Scan for the cell matching the given text and deliver its (x, y) coordinate at center. 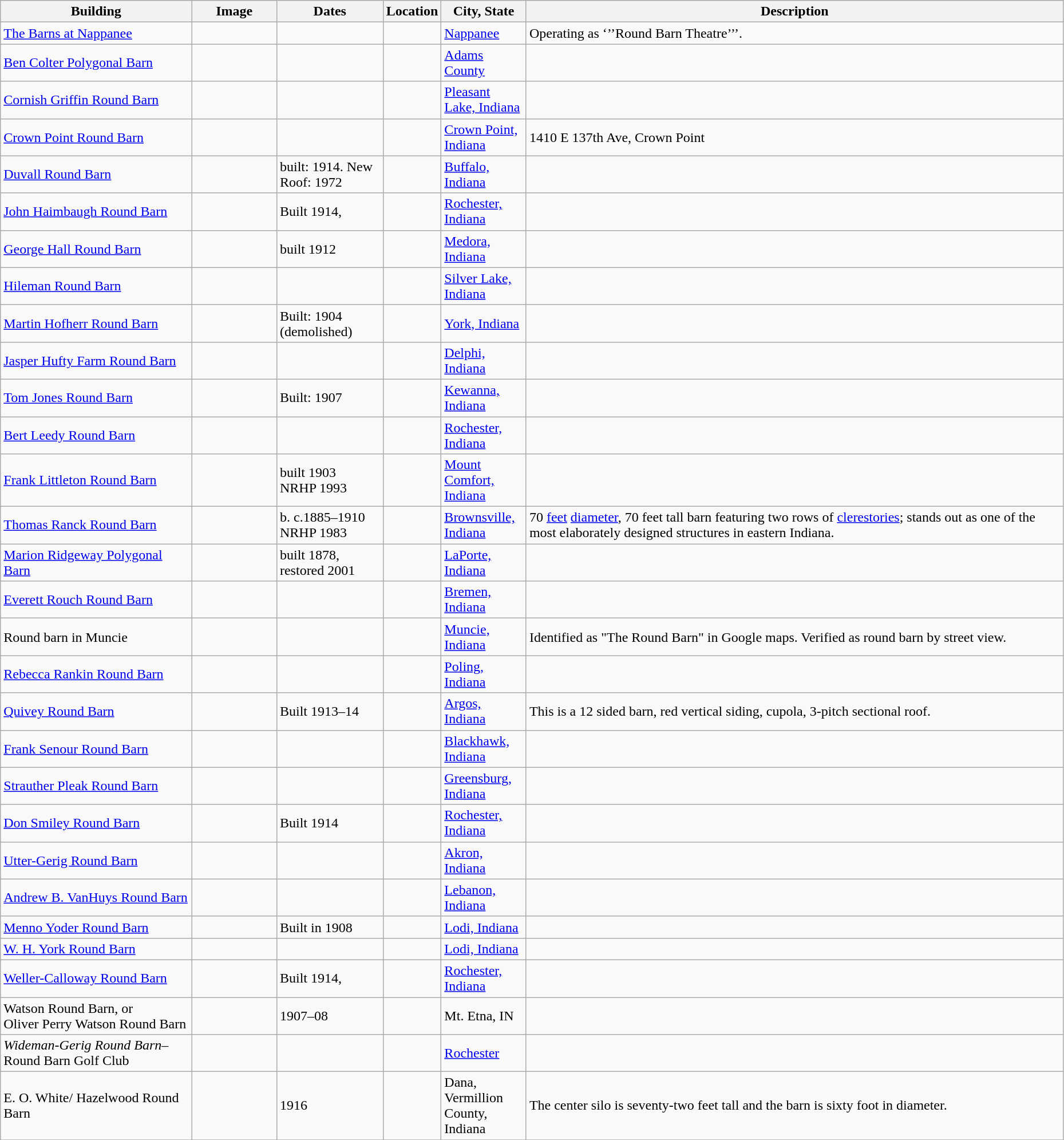
Weller-Calloway Round Barn (96, 978)
Buffalo, Indiana (484, 174)
Building (96, 11)
Don Smiley Round Barn (96, 823)
Wideman-Gerig Round Barn– Round Barn Golf Club (96, 1054)
E. O. White/ Hazelwood Round Barn (96, 1106)
Everett Rouch Round Barn (96, 600)
Martin Hofherr Round Barn (96, 323)
Thomas Ranck Round Barn (96, 526)
Built 1914 (330, 823)
Round barn in Muncie (96, 637)
Location (412, 11)
Image (235, 11)
City, State (484, 11)
W. H. York Round Barn (96, 949)
Built: 1904 (demolished) (330, 323)
built: 1914. New Roof: 1972 (330, 174)
Hileman Round Barn (96, 286)
Strauther Pleak Round Barn (96, 786)
Operating as ‘’’Round Barn Theatre’’’. (794, 33)
Jasper Hufty Farm Round Barn (96, 361)
Tom Jones Round Barn (96, 397)
Kewanna, Indiana (484, 397)
Identified as "The Round Barn" in Google maps. Verified as round barn by street view. (794, 637)
Lebanon, Indiana (484, 898)
Muncie, Indiana (484, 637)
Akron, Indiana (484, 860)
Crown Point, Indiana (484, 137)
Mt. Etna, IN (484, 1016)
Frank Littleton Round Barn (96, 480)
built 1878, restored 2001 (330, 562)
Andrew B. VanHuys Round Barn (96, 898)
Crown Point Round Barn (96, 137)
Duvall Round Barn (96, 174)
Menno Yoder Round Barn (96, 927)
Watson Round Barn, orOliver Perry Watson Round Barn (96, 1016)
Built 1913–14 (330, 711)
This is a 12 sided barn, red vertical siding, cupola, 3-pitch sectional roof. (794, 711)
Utter-Gerig Round Barn (96, 860)
George Hall Round Barn (96, 248)
The Barns at Nappanee (96, 33)
Adams County (484, 63)
1907–08 (330, 1016)
Built in 1908 (330, 927)
Nappanee (484, 33)
Bremen, Indiana (484, 600)
Delphi, Indiana (484, 361)
built 1903NRHP 1993 (330, 480)
Mount Comfort, Indiana (484, 480)
Poling, Indiana (484, 674)
1916 (330, 1106)
Quivey Round Barn (96, 711)
built 1912 (330, 248)
Pleasant Lake, Indiana (484, 100)
Frank Senour Round Barn (96, 749)
Argos, Indiana (484, 711)
Brownsville, Indiana (484, 526)
Marion Ridgeway Polygonal Barn (96, 562)
Rochester (484, 1054)
Greensburg, Indiana (484, 786)
Dates (330, 11)
Bert Leedy Round Barn (96, 435)
Built: 1907 (330, 397)
The center silo is seventy-two feet tall and the barn is sixty foot in diameter. (794, 1106)
Rebecca Rankin Round Barn (96, 674)
Description (794, 11)
Blackhawk, Indiana (484, 749)
York, Indiana (484, 323)
Ben Colter Polygonal Barn (96, 63)
Medora, Indiana (484, 248)
Cornish Griffin Round Barn (96, 100)
1410 E 137th Ave, Crown Point (794, 137)
LaPorte, Indiana (484, 562)
Silver Lake, Indiana (484, 286)
John Haimbaugh Round Barn (96, 212)
Dana, Vermillion County, Indiana (484, 1106)
b. c.1885–1910NRHP 1983 (330, 526)
